Pinpoint the cell where the given text exists, returning its [x, y] midpoint coordinate. 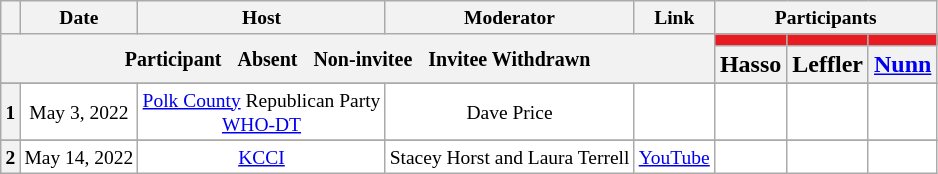
Link [674, 18]
YouTube [674, 156]
Stacey Horst and Laura Terrell [510, 156]
Hasso [750, 64]
Participant Absent Non-invitee Invitee Withdrawn [358, 58]
Leffler [828, 64]
Date [79, 18]
2 [10, 156]
May 3, 2022 [79, 112]
Participants [826, 18]
Moderator [510, 18]
1 [10, 112]
Dave Price [510, 112]
Nunn [902, 64]
Host [262, 18]
Polk County Republican PartyWHO-DT [262, 112]
May 14, 2022 [79, 156]
KCCI [262, 156]
